Detect which cell encompasses the target text, then output its (x, y) center coordinate. 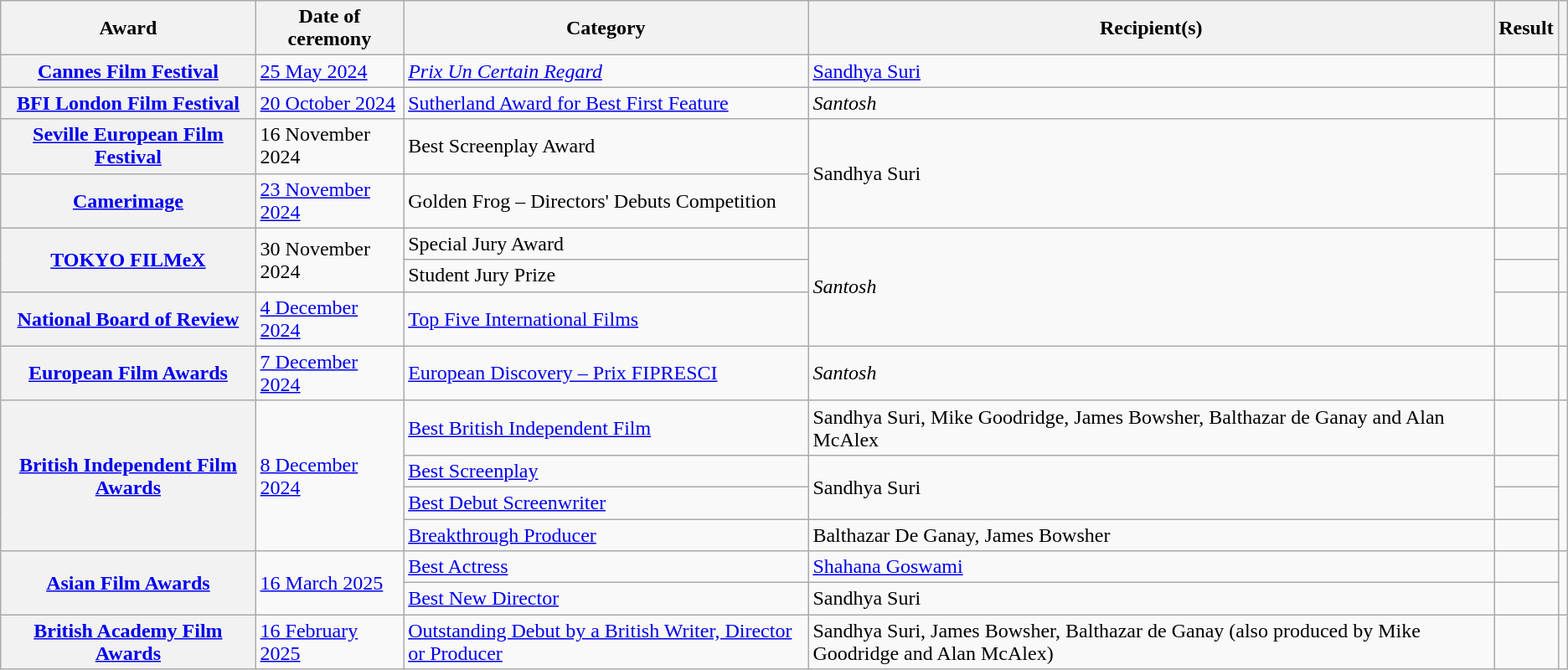
Prix Un Certain Regard (606, 71)
British Independent Film Awards (128, 476)
30 November 2024 (330, 260)
16 March 2025 (330, 583)
Sandhya Suri, Mike Goodridge, James Bowsher, Balthazar de Ganay and Alan McAlex (1151, 427)
Best Debut Screenwriter (606, 502)
Camerimage (128, 201)
Best Screenplay (606, 471)
Date of ceremony (330, 28)
TOKYO FILMeX (128, 260)
Best Actress (606, 567)
Balthazar De Ganay, James Bowsher (1151, 535)
National Board of Review (128, 318)
Best British Independent Film (606, 427)
4 December 2024 (330, 318)
Golden Frog – Directors' Debuts Competition (606, 201)
Outstanding Debut by a British Writer, Director or Producer (606, 642)
Breakthrough Producer (606, 535)
Seville European Film Festival (128, 146)
Student Jury Prize (606, 276)
European Film Awards (128, 374)
Recipient(s) (1151, 28)
Best New Director (606, 599)
Cannes Film Festival (128, 71)
Special Jury Award (606, 244)
BFI London Film Festival (128, 103)
16 November 2024 (330, 146)
Top Five International Films (606, 318)
Sutherland Award for Best First Feature (606, 103)
25 May 2024 (330, 71)
British Academy Film Awards (128, 642)
Sandhya Suri, James Bowsher, Balthazar de Ganay (also produced by Mike Goodridge and Alan McAlex) (1151, 642)
Category (606, 28)
7 December 2024 (330, 374)
8 December 2024 (330, 476)
Best Screenplay Award (606, 146)
16 February 2025 (330, 642)
Shahana Goswami (1151, 567)
European Discovery – Prix FIPRESCI (606, 374)
Award (128, 28)
Result (1526, 28)
23 November 2024 (330, 201)
Asian Film Awards (128, 583)
20 October 2024 (330, 103)
